Provide the (X, Y) coordinate of the cell's center where the given text is located.  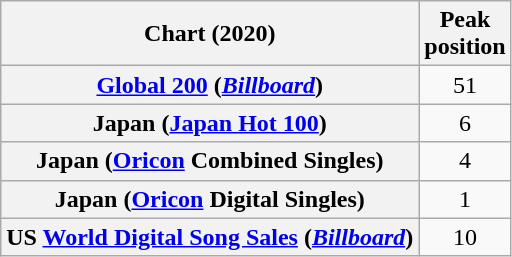
Global 200 (Billboard) (210, 85)
10 (465, 237)
Japan (Oricon Combined Singles) (210, 161)
4 (465, 161)
1 (465, 199)
6 (465, 123)
Peakposition (465, 34)
Japan (Japan Hot 100) (210, 123)
Japan (Oricon Digital Singles) (210, 199)
Chart (2020) (210, 34)
US World Digital Song Sales (Billboard) (210, 237)
51 (465, 85)
